Output the [x, y] coordinate of the center of the cell containing the given text.  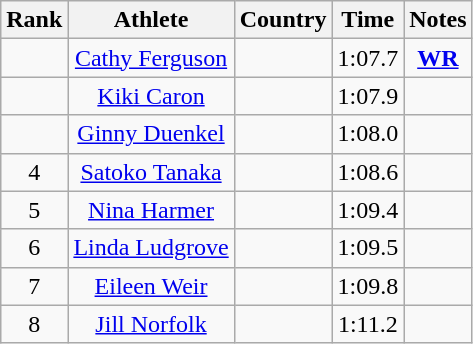
5 [34, 210]
WR [438, 58]
1:07.7 [368, 58]
1:11.2 [368, 324]
Ginny Duenkel [151, 134]
Time [368, 20]
Notes [438, 20]
1:09.5 [368, 248]
Cathy Ferguson [151, 58]
1:08.0 [368, 134]
Country [283, 20]
Rank [34, 20]
8 [34, 324]
Satoko Tanaka [151, 172]
1:09.8 [368, 286]
7 [34, 286]
Athlete [151, 20]
Jill Norfolk [151, 324]
Nina Harmer [151, 210]
Linda Ludgrove [151, 248]
1:07.9 [368, 96]
1:09.4 [368, 210]
Eileen Weir [151, 286]
6 [34, 248]
4 [34, 172]
1:08.6 [368, 172]
Kiki Caron [151, 96]
